Search for the cell housing the specified text and yield its [X, Y] center coordinate. 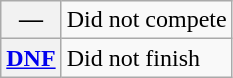
— [31, 20]
Did not compete [146, 20]
DNF [31, 58]
Did not finish [146, 58]
